Search for the cell housing the specified text and yield its [X, Y] center coordinate. 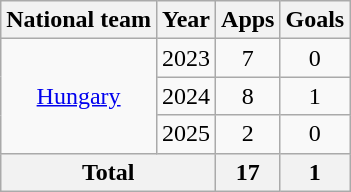
7 [248, 58]
Hungary [79, 96]
2025 [186, 134]
Total [108, 172]
National team [79, 20]
17 [248, 172]
Apps [248, 20]
2 [248, 134]
Year [186, 20]
8 [248, 96]
2023 [186, 58]
2024 [186, 96]
Goals [315, 20]
